Return (x, y) of the center of cell containing provided text 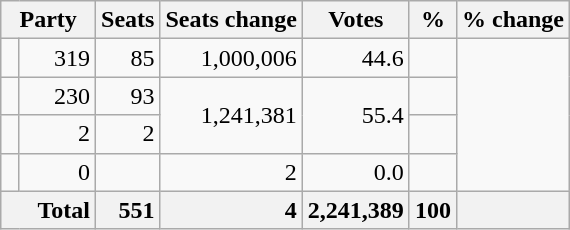
% change (512, 20)
Party (48, 20)
1,000,006 (231, 58)
1,241,381 (231, 115)
230 (58, 96)
Seats (128, 20)
551 (128, 210)
319 (58, 58)
0.0 (356, 172)
4 (231, 210)
93 (128, 96)
55.4 (356, 115)
Votes (356, 20)
100 (432, 210)
2,241,389 (356, 210)
44.6 (356, 58)
0 (58, 172)
% (432, 20)
85 (128, 58)
Total (48, 210)
Seats change (231, 20)
